Search for the cell housing the specified text and yield its (x, y) center coordinate. 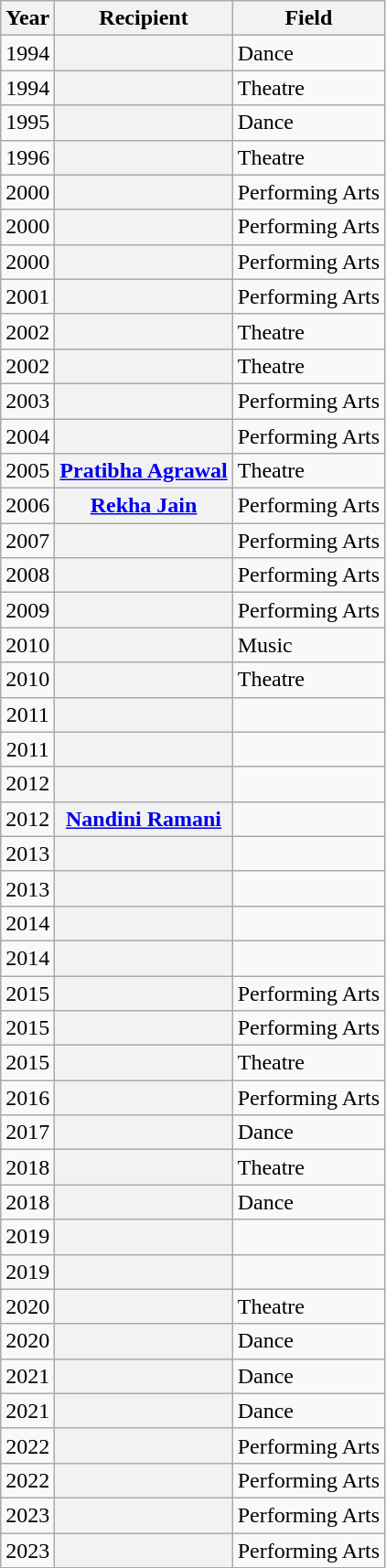
2001 (27, 296)
2016 (27, 1098)
1995 (27, 123)
2009 (27, 610)
Year (27, 18)
1996 (27, 157)
2008 (27, 575)
Rekha Jain (144, 506)
Pratibha Agrawal (144, 471)
2006 (27, 506)
2003 (27, 401)
2005 (27, 471)
Field (308, 18)
Nandini Ramani (144, 819)
Music (308, 645)
2004 (27, 436)
2017 (27, 1133)
Recipient (144, 18)
2007 (27, 541)
